Determine the [x, y] coordinate at the center of the cell enclosing the given text.  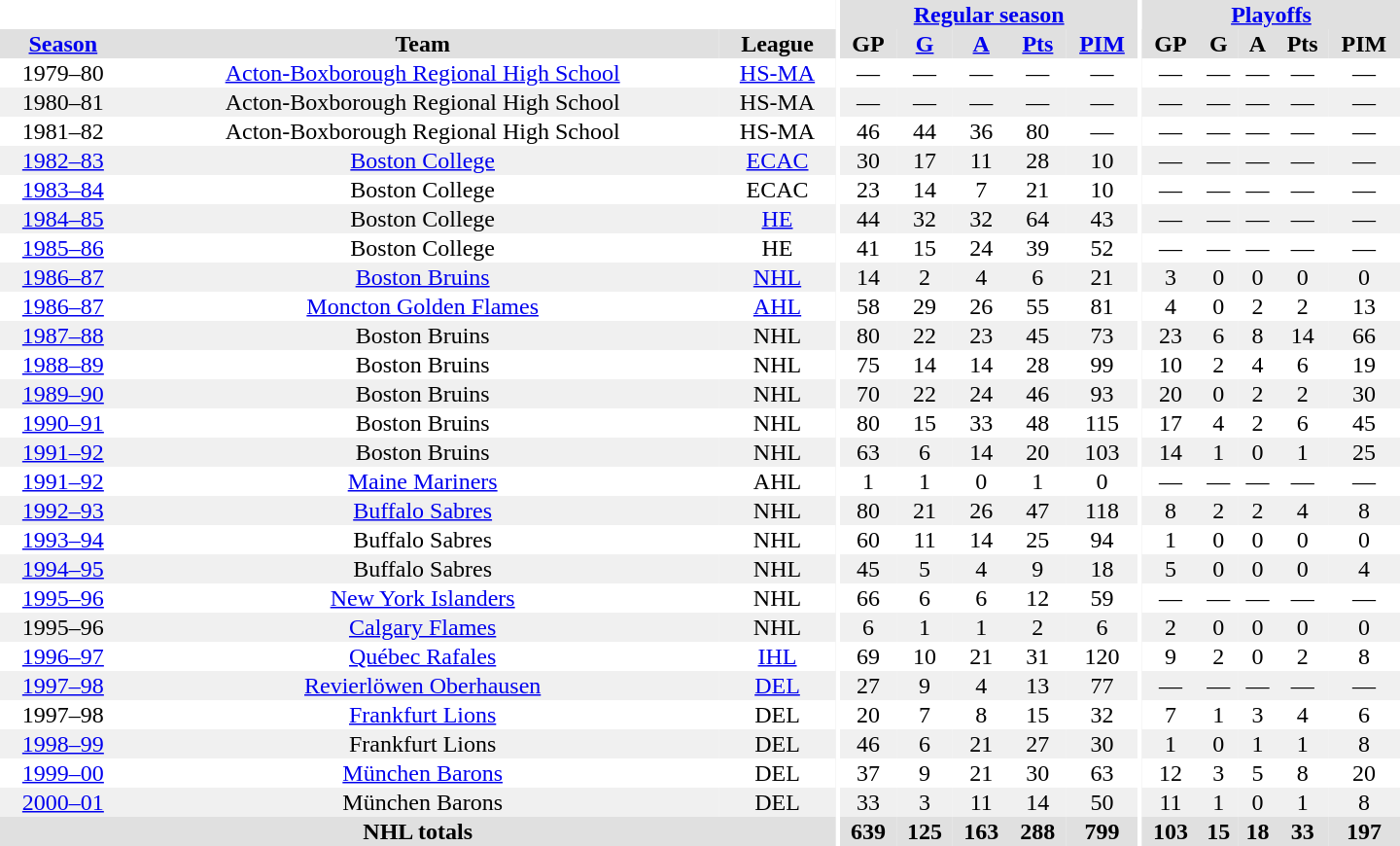
1985–86 [63, 248]
41 [868, 248]
799 [1102, 831]
58 [868, 306]
1984–85 [63, 219]
29 [925, 306]
1990–91 [63, 423]
36 [981, 131]
69 [868, 656]
93 [1102, 394]
73 [1102, 335]
Season [63, 44]
1994–95 [63, 569]
118 [1102, 511]
115 [1102, 423]
48 [1037, 423]
Team [423, 44]
Revierlöwen Oberhausen [423, 686]
47 [1037, 511]
1980–81 [63, 102]
37 [868, 773]
19 [1364, 365]
64 [1037, 219]
163 [981, 831]
81 [1102, 306]
NHL totals [418, 831]
League [778, 44]
31 [1037, 656]
120 [1102, 656]
Playoffs [1272, 15]
1981–82 [63, 131]
1996–97 [63, 656]
50 [1102, 802]
288 [1037, 831]
IHL [778, 656]
Québec Rafales [423, 656]
99 [1102, 365]
1982–83 [63, 160]
New York Islanders [423, 598]
59 [1102, 598]
Regular season [990, 15]
1998–99 [63, 744]
1987–88 [63, 335]
55 [1037, 306]
43 [1102, 219]
1983–84 [63, 190]
39 [1037, 248]
1979–80 [63, 73]
Moncton Golden Flames [423, 306]
70 [868, 394]
52 [1102, 248]
1992–93 [63, 511]
639 [868, 831]
77 [1102, 686]
125 [925, 831]
197 [1364, 831]
94 [1102, 540]
1989–90 [63, 394]
75 [868, 365]
1993–94 [63, 540]
2000–01 [63, 802]
1999–00 [63, 773]
Calgary Flames [423, 627]
1988–89 [63, 365]
Maine Mariners [423, 481]
60 [868, 540]
